Provide the (X, Y) coordinate of the cell's center where the given text is located.  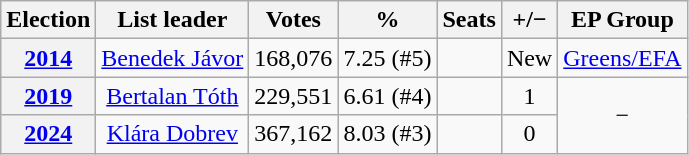
2014 (48, 58)
367,162 (294, 134)
229,551 (294, 96)
New (529, 58)
2019 (48, 96)
Klára Dobrev (172, 134)
− (622, 115)
Benedek Jávor (172, 58)
2024 (48, 134)
Seats (469, 20)
0 (529, 134)
6.61 (#4) (388, 96)
EP Group (622, 20)
% (388, 20)
8.03 (#3) (388, 134)
Election (48, 20)
List leader (172, 20)
168,076 (294, 58)
Greens/EFA (622, 58)
Votes (294, 20)
7.25 (#5) (388, 58)
1 (529, 96)
+/− (529, 20)
Bertalan Tóth (172, 96)
